Capture the cell that displays the provided text and extract its [x, y] central coordinate. 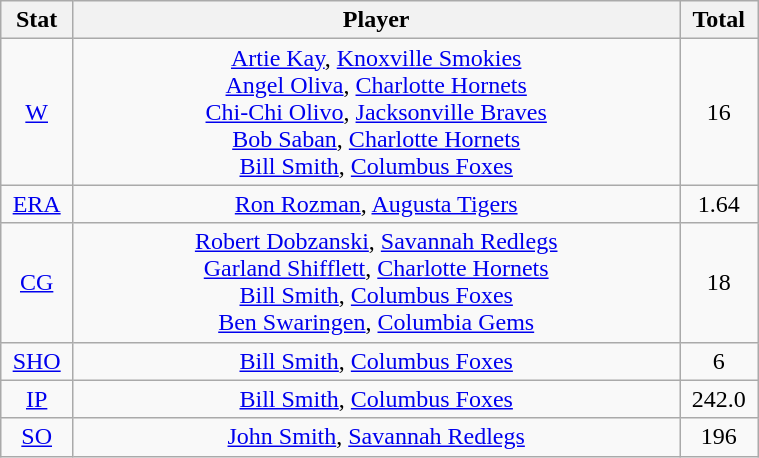
Total [719, 20]
242.0 [719, 399]
W [37, 112]
6 [719, 361]
John Smith, Savannah Redlegs [376, 437]
CG [37, 282]
SHO [37, 361]
Ron Rozman, Augusta Tigers [376, 204]
18 [719, 282]
ERA [37, 204]
196 [719, 437]
Robert Dobzanski, Savannah Redlegs Garland Shifflett, Charlotte Hornets Bill Smith, Columbus Foxes Ben Swaringen, Columbia Gems [376, 282]
1.64 [719, 204]
IP [37, 399]
SO [37, 437]
16 [719, 112]
Stat [37, 20]
Player [376, 20]
